Locate the cell with the specified text and output its (x, y) center coordinate. 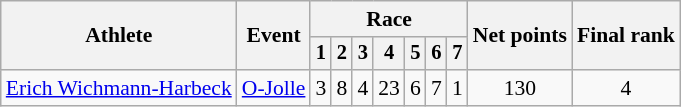
Net points (520, 36)
23 (389, 88)
2 (342, 54)
5 (416, 54)
130 (520, 88)
Final rank (626, 36)
Erich Wichmann-Harbeck (119, 88)
Athlete (119, 36)
Race (388, 19)
Event (274, 36)
O-Jolle (274, 88)
8 (342, 88)
